For the text-containing cell, return its midpoint in (X, Y) coordinate format. 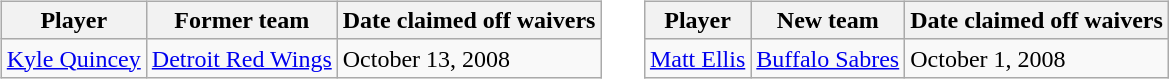
Former team (242, 20)
Detroit Red Wings (242, 58)
Buffalo Sabres (828, 58)
October 1, 2008 (1037, 58)
Kyle Quincey (74, 58)
Matt Ellis (697, 58)
October 13, 2008 (469, 58)
New team (828, 20)
